For the text-containing cell, return its midpoint in [X, Y] coordinate format. 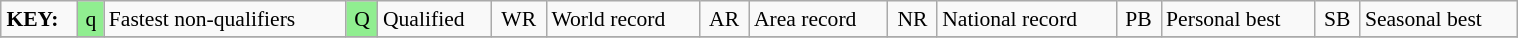
Seasonal best [1438, 19]
AR [724, 19]
Q [362, 19]
PB [1138, 19]
KEY: [40, 19]
NR [912, 19]
SB [1338, 19]
Fastest non-qualifiers [225, 19]
WR [518, 19]
Area record [818, 19]
Personal best [1238, 19]
National record [1026, 19]
World record [622, 19]
q [91, 19]
Qualified [434, 19]
